Detect which cell encompasses the target text, then output its [X, Y] center coordinate. 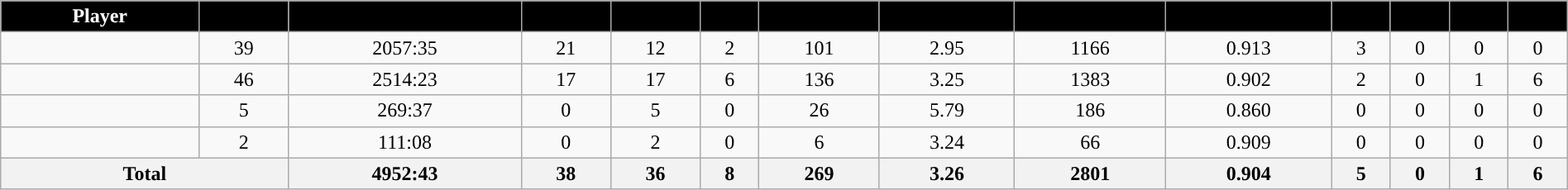
Player [100, 17]
26 [819, 111]
46 [244, 79]
2057:35 [405, 48]
269 [819, 173]
1383 [1090, 79]
2801 [1090, 173]
2.95 [947, 48]
21 [566, 48]
2514:23 [405, 79]
0.904 [1249, 173]
36 [655, 173]
0.860 [1249, 111]
5.79 [947, 111]
1166 [1090, 48]
0.913 [1249, 48]
39 [244, 48]
111:08 [405, 142]
186 [1090, 111]
136 [819, 79]
0.902 [1249, 79]
3.26 [947, 173]
12 [655, 48]
38 [566, 173]
8 [729, 173]
66 [1090, 142]
101 [819, 48]
Total [145, 173]
269:37 [405, 111]
3.25 [947, 79]
3 [1361, 48]
0.909 [1249, 142]
4952:43 [405, 173]
3.24 [947, 142]
